Extract the (x, y) coordinate from the center of the cell holding the provided text.  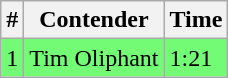
# (12, 20)
1 (12, 58)
1:21 (196, 58)
Contender (94, 20)
Tim Oliphant (94, 58)
Time (196, 20)
